Search for the cell housing the specified text and yield its [X, Y] center coordinate. 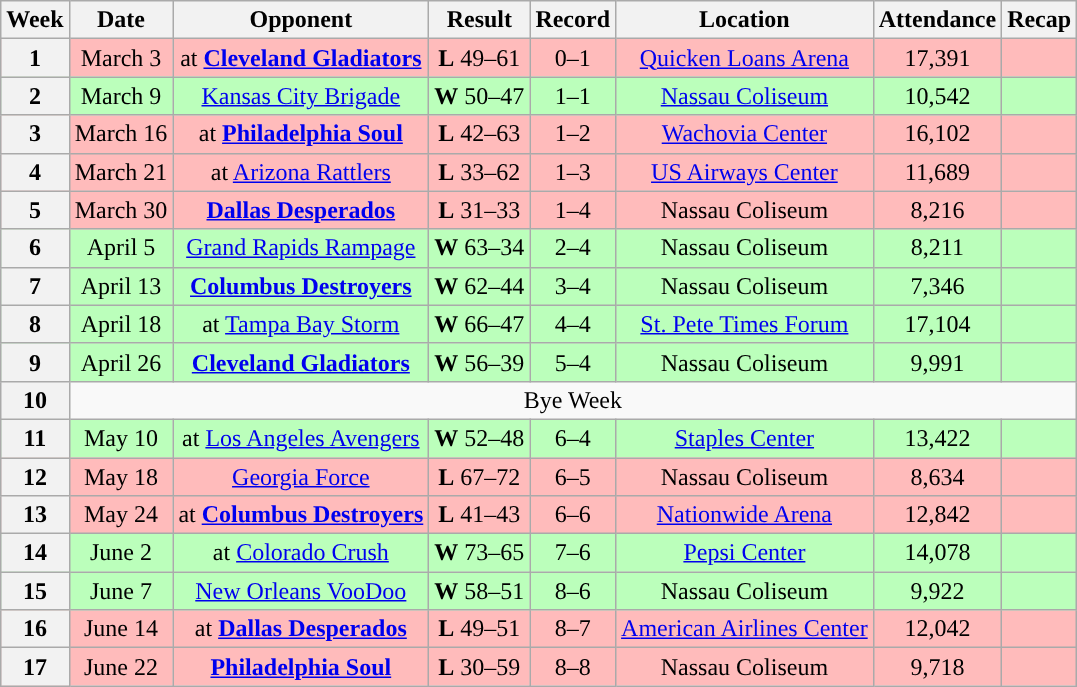
17 [35, 667]
13,422 [937, 438]
7–6 [573, 553]
Location [745, 20]
W 50–47 [480, 96]
2 [35, 96]
0–1 [573, 58]
L 30–59 [480, 667]
5–4 [573, 362]
4–4 [573, 324]
12,042 [937, 629]
6–5 [573, 477]
17,391 [937, 58]
9,991 [937, 362]
at Columbus Destroyers [301, 515]
16,102 [937, 134]
L 31–33 [480, 210]
March 21 [121, 172]
US Airways Center [745, 172]
8–8 [573, 667]
L 49–61 [480, 58]
March 30 [121, 210]
May 24 [121, 515]
3 [35, 134]
St. Pete Times Forum [745, 324]
1–3 [573, 172]
Nationwide Arena [745, 515]
March 9 [121, 96]
6–6 [573, 515]
1–2 [573, 134]
at Dallas Desperados [301, 629]
Result [480, 20]
W 66–47 [480, 324]
8,634 [937, 477]
American Airlines Center [745, 629]
8 [35, 324]
W 73–65 [480, 553]
16 [35, 629]
June 7 [121, 591]
11 [35, 438]
8,211 [937, 248]
Staples Center [745, 438]
Record [573, 20]
April 13 [121, 286]
April 26 [121, 362]
W 58–51 [480, 591]
L 67–72 [480, 477]
New Orleans VooDoo [301, 591]
Kansas City Brigade [301, 96]
April 18 [121, 324]
at Colorado Crush [301, 553]
May 18 [121, 477]
7,346 [937, 286]
W 56–39 [480, 362]
Quicken Loans Arena [745, 58]
at Tampa Bay Storm [301, 324]
10 [35, 400]
8–7 [573, 629]
11,689 [937, 172]
Date [121, 20]
Columbus Destroyers [301, 286]
at Arizona Rattlers [301, 172]
June 22 [121, 667]
Cleveland Gladiators [301, 362]
12 [35, 477]
9,922 [937, 591]
Georgia Force [301, 477]
9,718 [937, 667]
Dallas Desperados [301, 210]
17,104 [937, 324]
14 [35, 553]
Bye Week [573, 400]
May 10 [121, 438]
L 42–63 [480, 134]
L 41–43 [480, 515]
April 5 [121, 248]
1–1 [573, 96]
W 63–34 [480, 248]
at Philadelphia Soul [301, 134]
L 33–62 [480, 172]
8,216 [937, 210]
L 49–51 [480, 629]
4 [35, 172]
8–6 [573, 591]
Recap [1040, 20]
6 [35, 248]
Week [35, 20]
June 2 [121, 553]
March 3 [121, 58]
1 [35, 58]
14,078 [937, 553]
Opponent [301, 20]
Wachovia Center [745, 134]
at Cleveland Gladiators [301, 58]
15 [35, 591]
13 [35, 515]
Philadelphia Soul [301, 667]
10,542 [937, 96]
12,842 [937, 515]
at Los Angeles Avengers [301, 438]
March 16 [121, 134]
Grand Rapids Rampage [301, 248]
7 [35, 286]
W 62–44 [480, 286]
June 14 [121, 629]
5 [35, 210]
W 52–48 [480, 438]
Pepsi Center [745, 553]
6–4 [573, 438]
3–4 [573, 286]
2–4 [573, 248]
9 [35, 362]
1–4 [573, 210]
Attendance [937, 20]
